Output the (X, Y) coordinate of the center of the cell containing the given text.  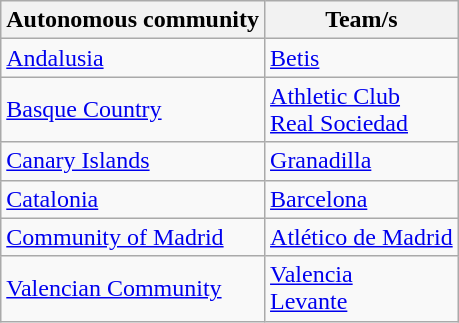
Andalusia (133, 58)
Atlético de Madrid (362, 237)
Community of Madrid (133, 237)
Valencia Levante (362, 288)
Granadilla (362, 161)
Barcelona (362, 199)
Athletic Club Real Sociedad (362, 110)
Team/s (362, 20)
Betis (362, 58)
Canary Islands (133, 161)
Valencian Community (133, 288)
Catalonia (133, 199)
Autonomous community (133, 20)
Basque Country (133, 110)
